For the text-containing cell, return its midpoint in [X, Y] coordinate format. 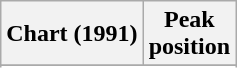
Chart (1991) [72, 34]
Peakposition [189, 34]
